Provide the [x, y] coordinate of the cell's center where the given text is located.  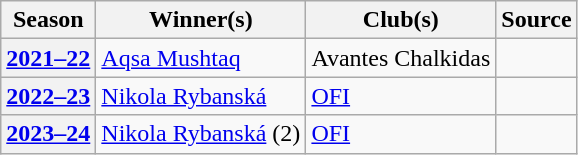
2021–22 [48, 58]
Aqsa Mushtaq [201, 58]
Nikola Rybanská (2) [201, 134]
Club(s) [401, 20]
Avantes Chalkidas [401, 58]
Source [536, 20]
Season [48, 20]
2022–23 [48, 96]
Nikola Rybanská [201, 96]
2023–24 [48, 134]
Winner(s) [201, 20]
